Output the [x, y] coordinate of the center of the cell containing the given text.  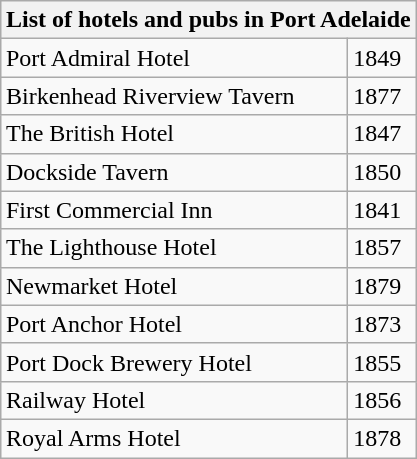
1856 [382, 400]
First Commercial Inn [174, 210]
List of hotels and pubs in Port Adelaide [208, 20]
The Lighthouse Hotel [174, 248]
Birkenhead Riverview Tavern [174, 96]
Newmarket Hotel [174, 286]
1849 [382, 58]
Railway Hotel [174, 400]
Port Anchor Hotel [174, 324]
Dockside Tavern [174, 172]
1879 [382, 286]
1873 [382, 324]
The British Hotel [174, 134]
1878 [382, 438]
Port Admiral Hotel [174, 58]
1850 [382, 172]
Royal Arms Hotel [174, 438]
1855 [382, 362]
1847 [382, 134]
1841 [382, 210]
1877 [382, 96]
Port Dock Brewery Hotel [174, 362]
1857 [382, 248]
